Search for the cell housing the specified text and yield its (x, y) center coordinate. 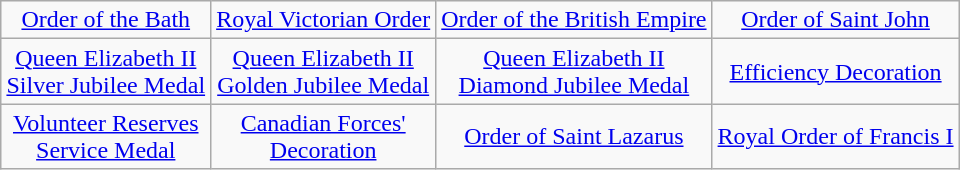
Order of Saint John (836, 20)
Order of the Bath (106, 20)
Volunteer ReservesService Medal (106, 136)
Efficiency Decoration (836, 72)
Order of Saint Lazarus (574, 136)
Royal Order of Francis I (836, 136)
Order of the British Empire (574, 20)
Queen Elizabeth IIDiamond Jubilee Medal (574, 72)
Queen Elizabeth IISilver Jubilee Medal (106, 72)
Royal Victorian Order (324, 20)
Canadian Forces'Decoration (324, 136)
Queen Elizabeth IIGolden Jubilee Medal (324, 72)
